Pinpoint the cell where the given text exists, returning its (x, y) midpoint coordinate. 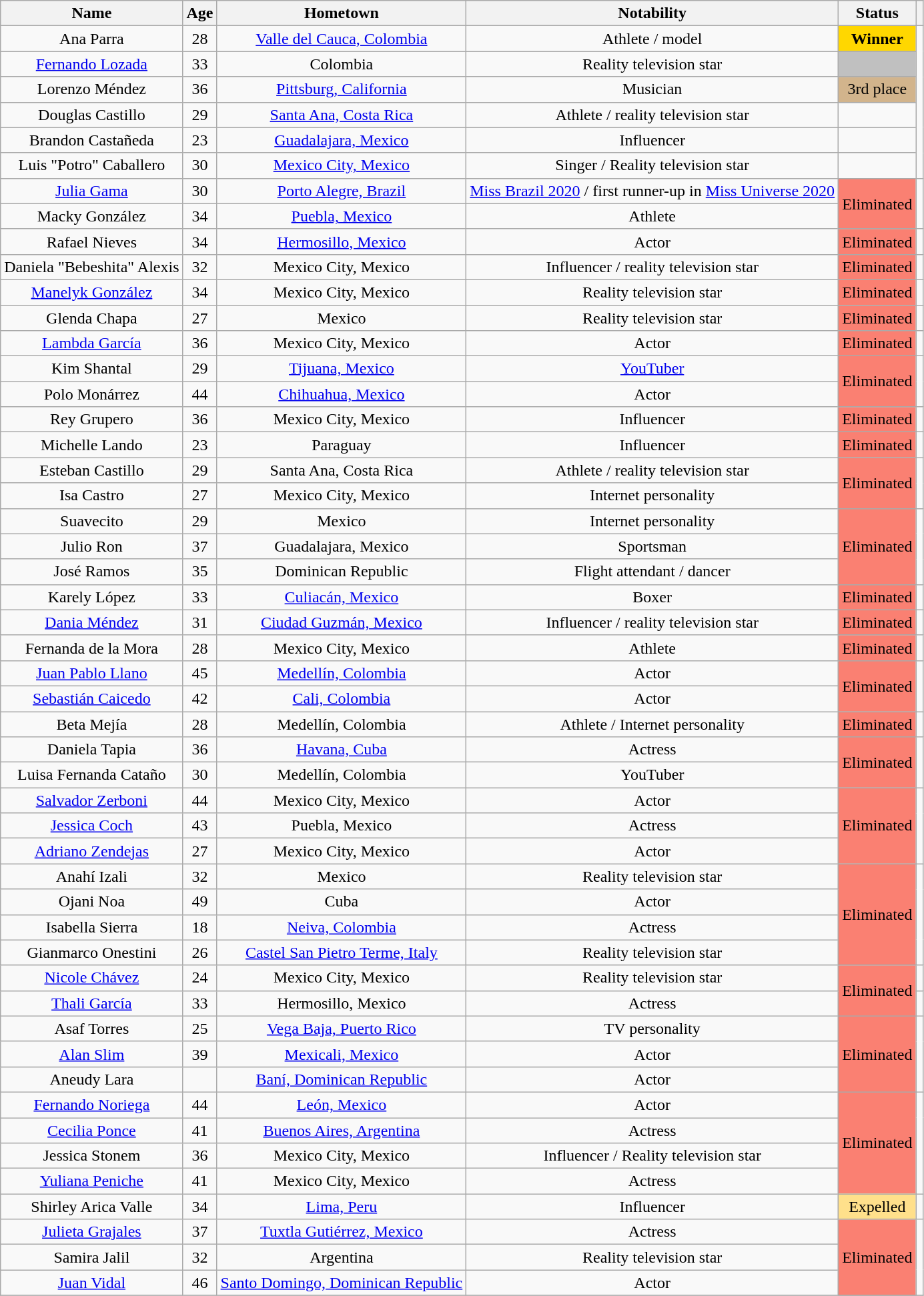
31 (200, 622)
Asaf Torres (92, 1029)
Expelled (877, 1207)
Culiacán, Mexico (342, 597)
Karely López (92, 597)
Salvador Zerboni (92, 800)
Influencer / Reality television star (652, 1156)
Santo Domingo, Dominican Republic (342, 1283)
Tuxtla Gutiérrez, Mexico (342, 1232)
Isabella Sierra (92, 927)
Havana, Cuba (342, 750)
Manelyk González (92, 292)
Hometown (342, 13)
3rd place (877, 89)
39 (200, 1054)
Neiva, Colombia (342, 927)
Glenda Chapa (92, 318)
Musician (652, 89)
24 (200, 978)
Mexicali, Mexico (342, 1054)
Cecilia Ponce (92, 1131)
Aneudy Lara (92, 1079)
Suavecito (92, 521)
Esteban Castillo (92, 470)
Juan Vidal (92, 1283)
Dania Méndez (92, 622)
Singer / Reality television star (652, 165)
Colombia (342, 64)
Boxer (652, 597)
Paraguay (342, 445)
Valle del Cauca, Colombia (342, 39)
18 (200, 927)
Shirley Arica Valle (92, 1207)
Kim Shantal (92, 369)
Argentina (342, 1257)
Julia Gama (92, 191)
46 (200, 1283)
43 (200, 826)
Ojani Noa (92, 902)
Lima, Peru (342, 1207)
Jessica Stonem (92, 1156)
Name (92, 13)
42 (200, 698)
Nicole Chávez (92, 978)
Alan Slim (92, 1054)
Julio Ron (92, 546)
Yuliana Peniche (92, 1181)
26 (200, 952)
Rafael Nieves (92, 241)
Samira Jalil (92, 1257)
Pittsburg, California (342, 89)
Cuba (342, 902)
Fernando Lozada (92, 64)
Gianmarco Onestini (92, 952)
Vega Baja, Puerto Rico (342, 1029)
Anahí Izali (92, 876)
Miss Brazil 2020 / first runner-up in Miss Universe 2020 (652, 191)
Fernando Noriega (92, 1105)
Isa Castro (92, 496)
Jessica Coch (92, 826)
Flight attendant / dancer (652, 572)
Macky González (92, 216)
Douglas Castillo (92, 115)
Rey Grupero (92, 420)
Fernanda de la Mora (92, 648)
Daniela "Bebeshita" Alexis (92, 267)
José Ramos (92, 572)
Tijuana, Mexico (342, 369)
Luisa Fernanda Cataño (92, 775)
Sebastián Caicedo (92, 698)
Thali García (92, 1003)
Daniela Tapia (92, 750)
Sportsman (652, 546)
Juan Pablo Llano (92, 673)
Porto Alegre, Brazil (342, 191)
Lambda García (92, 344)
45 (200, 673)
Chihuahua, Mexico (342, 394)
Athlete / Internet personality (652, 724)
35 (200, 572)
Dominican Republic (342, 572)
Age (200, 13)
Athlete / model (652, 39)
Winner (877, 39)
Notability (652, 13)
Beta Mejía (92, 724)
Ciudad Guzmán, Mexico (342, 622)
Status (877, 13)
León, Mexico (342, 1105)
TV personality (652, 1029)
Cali, Colombia (342, 698)
Polo Monárrez (92, 394)
Julieta Grajales (92, 1232)
Brandon Castañeda (92, 140)
Adriano Zendejas (92, 851)
49 (200, 902)
Buenos Aires, Argentina (342, 1131)
Baní, Dominican Republic (342, 1079)
Luis "Potro" Caballero (92, 165)
Castel San Pietro Terme, Italy (342, 952)
Lorenzo Méndez (92, 89)
Ana Parra (92, 39)
25 (200, 1029)
Michelle Lando (92, 445)
